Return [x, y] of the center of cell containing provided text 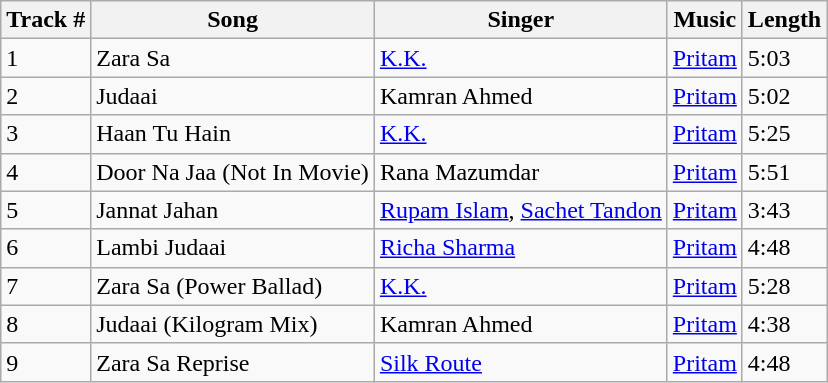
Singer [520, 20]
Rana Mazumdar [520, 172]
6 [46, 248]
Length [784, 20]
Zara Sa Reprise [233, 362]
5:03 [784, 58]
Song [233, 20]
Zara Sa [233, 58]
Haan Tu Hain [233, 134]
Zara Sa (Power Ballad) [233, 286]
5:25 [784, 134]
Richa Sharma [520, 248]
8 [46, 324]
Silk Route [520, 362]
Lambi Judaai [233, 248]
4 [46, 172]
5:02 [784, 96]
Door Na Jaa (Not In Movie) [233, 172]
2 [46, 96]
5:51 [784, 172]
3 [46, 134]
Judaai [233, 96]
7 [46, 286]
1 [46, 58]
5:28 [784, 286]
Music [704, 20]
4:38 [784, 324]
Rupam Islam, Sachet Tandon [520, 210]
9 [46, 362]
Judaai (Kilogram Mix) [233, 324]
Jannat Jahan [233, 210]
5 [46, 210]
Track # [46, 20]
3:43 [784, 210]
